Capture the cell that displays the provided text and extract its (x, y) central coordinate. 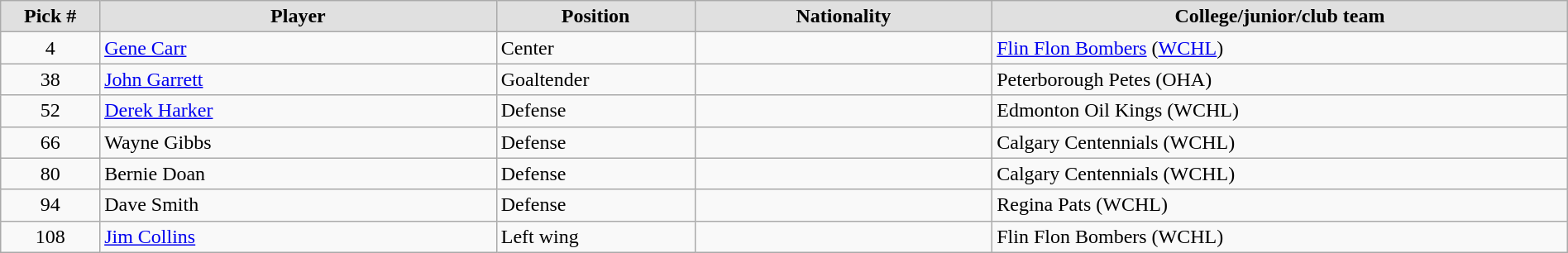
4 (50, 48)
Bernie Doan (299, 174)
Dave Smith (299, 205)
80 (50, 174)
52 (50, 111)
66 (50, 142)
94 (50, 205)
Regina Pats (WCHL) (1280, 205)
Center (595, 48)
Pick # (50, 17)
College/junior/club team (1280, 17)
Derek Harker (299, 111)
Gene Carr (299, 48)
Jim Collins (299, 236)
Left wing (595, 236)
Edmonton Oil Kings (WCHL) (1280, 111)
Nationality (844, 17)
Goaltender (595, 79)
Wayne Gibbs (299, 142)
38 (50, 79)
John Garrett (299, 79)
Player (299, 17)
Position (595, 17)
108 (50, 236)
Peterborough Petes (OHA) (1280, 79)
